Extract the [x, y] coordinate from the center of the cell holding the provided text.  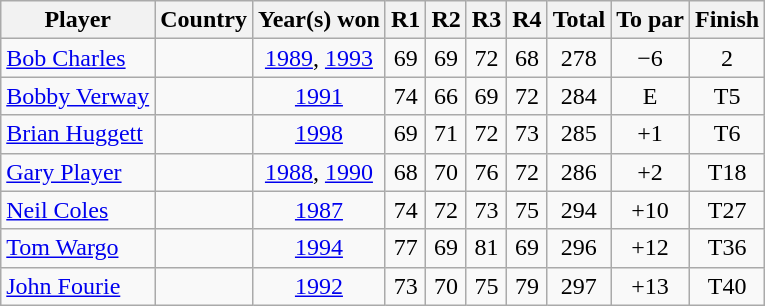
294 [579, 210]
+2 [650, 172]
+12 [650, 248]
1989, 1993 [318, 58]
1992 [318, 286]
R2 [446, 20]
+13 [650, 286]
+10 [650, 210]
Country [204, 20]
T5 [728, 96]
66 [446, 96]
Gary Player [78, 172]
278 [579, 58]
Year(s) won [318, 20]
−6 [650, 58]
R1 [405, 20]
E [650, 96]
Brian Huggett [78, 134]
T36 [728, 248]
71 [446, 134]
79 [527, 286]
R3 [486, 20]
296 [579, 248]
Finish [728, 20]
286 [579, 172]
2 [728, 58]
1991 [318, 96]
T27 [728, 210]
1998 [318, 134]
T40 [728, 286]
1988, 1990 [318, 172]
285 [579, 134]
Total [579, 20]
Player [78, 20]
1994 [318, 248]
To par [650, 20]
76 [486, 172]
+1 [650, 134]
297 [579, 286]
Bob Charles [78, 58]
Neil Coles [78, 210]
1987 [318, 210]
John Fourie [78, 286]
T6 [728, 134]
81 [486, 248]
Bobby Verway [78, 96]
R4 [527, 20]
284 [579, 96]
T18 [728, 172]
Tom Wargo [78, 248]
77 [405, 248]
